Identify which cell holds the provided text, then report its [x, y] central coordinate. 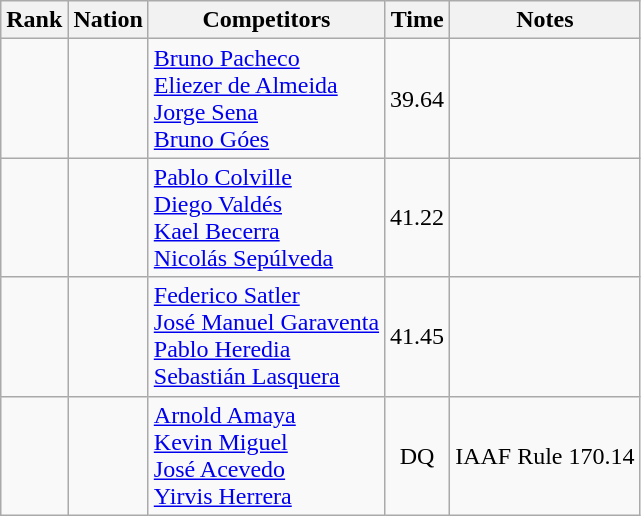
Bruno PachecoEliezer de AlmeidaJorge SenaBruno Góes [266, 98]
Notes [545, 20]
IAAF Rule 170.14 [545, 456]
41.22 [418, 218]
39.64 [418, 98]
Pablo ColvilleDiego ValdésKael BecerraNicolás Sepúlveda [266, 218]
Federico SatlerJosé Manuel GaraventaPablo HerediaSebastián Lasquera [266, 336]
41.45 [418, 336]
Rank [34, 20]
Competitors [266, 20]
Time [418, 20]
Nation [108, 20]
DQ [418, 456]
Arnold AmayaKevin MiguelJosé AcevedoYirvis Herrera [266, 456]
